Extract the (X, Y) coordinate from the center of the cell holding the provided text.  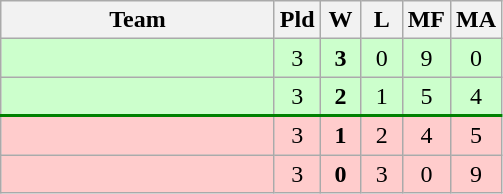
L (382, 20)
MF (426, 20)
Team (138, 20)
MA (476, 20)
Pld (297, 20)
W (340, 20)
